Locate the cell with the specified text and output its [x, y] center coordinate. 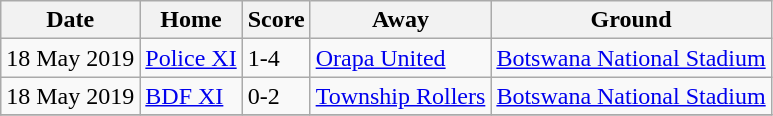
1-4 [276, 58]
Township Rollers [400, 96]
Score [276, 20]
Police XI [191, 58]
Ground [631, 20]
Orapa United [400, 58]
0-2 [276, 96]
Date [70, 20]
Away [400, 20]
Home [191, 20]
BDF XI [191, 96]
